Output the (x, y) coordinate of the center of the cell containing the given text.  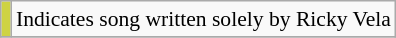
Indicates song written solely by Ricky Vela (204, 19)
